Scan for the cell matching the given text and deliver its [x, y] coordinate at center. 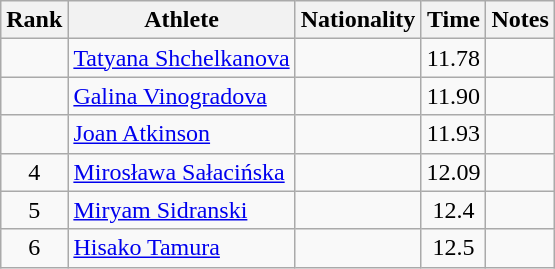
4 [34, 172]
Rank [34, 20]
12.09 [454, 172]
Miryam Sidranski [182, 210]
Nationality [358, 20]
Notes [520, 20]
11.93 [454, 134]
Time [454, 20]
Tatyana Shchelkanova [182, 58]
12.4 [454, 210]
Joan Atkinson [182, 134]
Mirosława Sałacińska [182, 172]
12.5 [454, 248]
5 [34, 210]
Hisako Tamura [182, 248]
Galina Vinogradova [182, 96]
6 [34, 248]
Athlete [182, 20]
11.78 [454, 58]
11.90 [454, 96]
